Determine the (X, Y) coordinate at the center of the cell enclosing the given text.  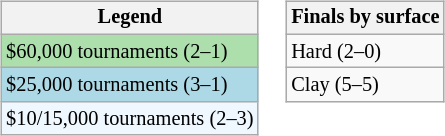
$60,000 tournaments (2–1) (130, 51)
$10/15,000 tournaments (2–3) (130, 119)
Finals by surface (365, 18)
Hard (2–0) (365, 51)
Clay (5–5) (365, 85)
Legend (130, 18)
$25,000 tournaments (3–1) (130, 85)
